Capture the cell that displays the provided text and extract its [x, y] central coordinate. 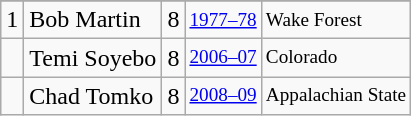
Temi Soyebo [93, 58]
1977–78 [223, 20]
Wake Forest [336, 20]
Colorado [336, 58]
Appalachian State [336, 96]
1 [12, 20]
2006–07 [223, 58]
Chad Tomko [93, 96]
Bob Martin [93, 20]
2008–09 [223, 96]
